For the text-containing cell, return its midpoint in (X, Y) coordinate format. 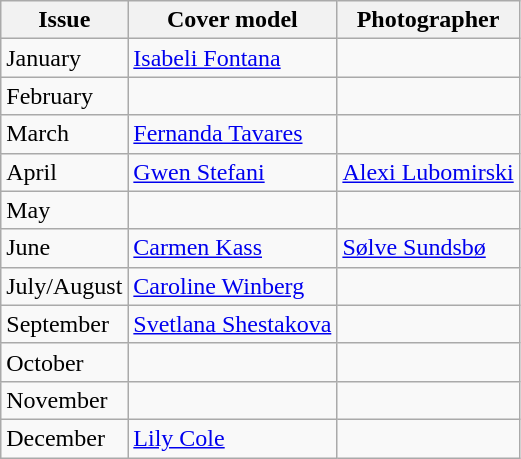
July/August (64, 286)
June (64, 248)
Gwen Stefani (232, 172)
April (64, 172)
Sølve Sundsbø (428, 248)
Issue (64, 20)
January (64, 58)
Isabeli Fontana (232, 58)
Svetlana Shestakova (232, 324)
Carmen Kass (232, 248)
December (64, 438)
March (64, 134)
Lily Cole (232, 438)
February (64, 96)
October (64, 362)
Caroline Winberg (232, 286)
Photographer (428, 20)
Alexi Lubomirski (428, 172)
November (64, 400)
Fernanda Tavares (232, 134)
September (64, 324)
Cover model (232, 20)
May (64, 210)
